Return the (X, Y) coordinate for the center point of the cell that contains the specified text.  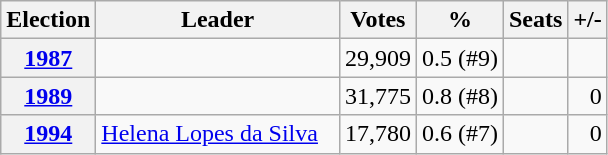
1989 (48, 96)
Seats (535, 20)
0.8 (#8) (460, 96)
1987 (48, 58)
Election (48, 20)
29,909 (378, 58)
Leader (218, 20)
17,780 (378, 134)
1994 (48, 134)
Helena Lopes da Silva (218, 134)
31,775 (378, 96)
Votes (378, 20)
+/- (588, 20)
0.6 (#7) (460, 134)
% (460, 20)
0.5 (#9) (460, 58)
